Pinpoint the cell where the given text exists, returning its [X, Y] midpoint coordinate. 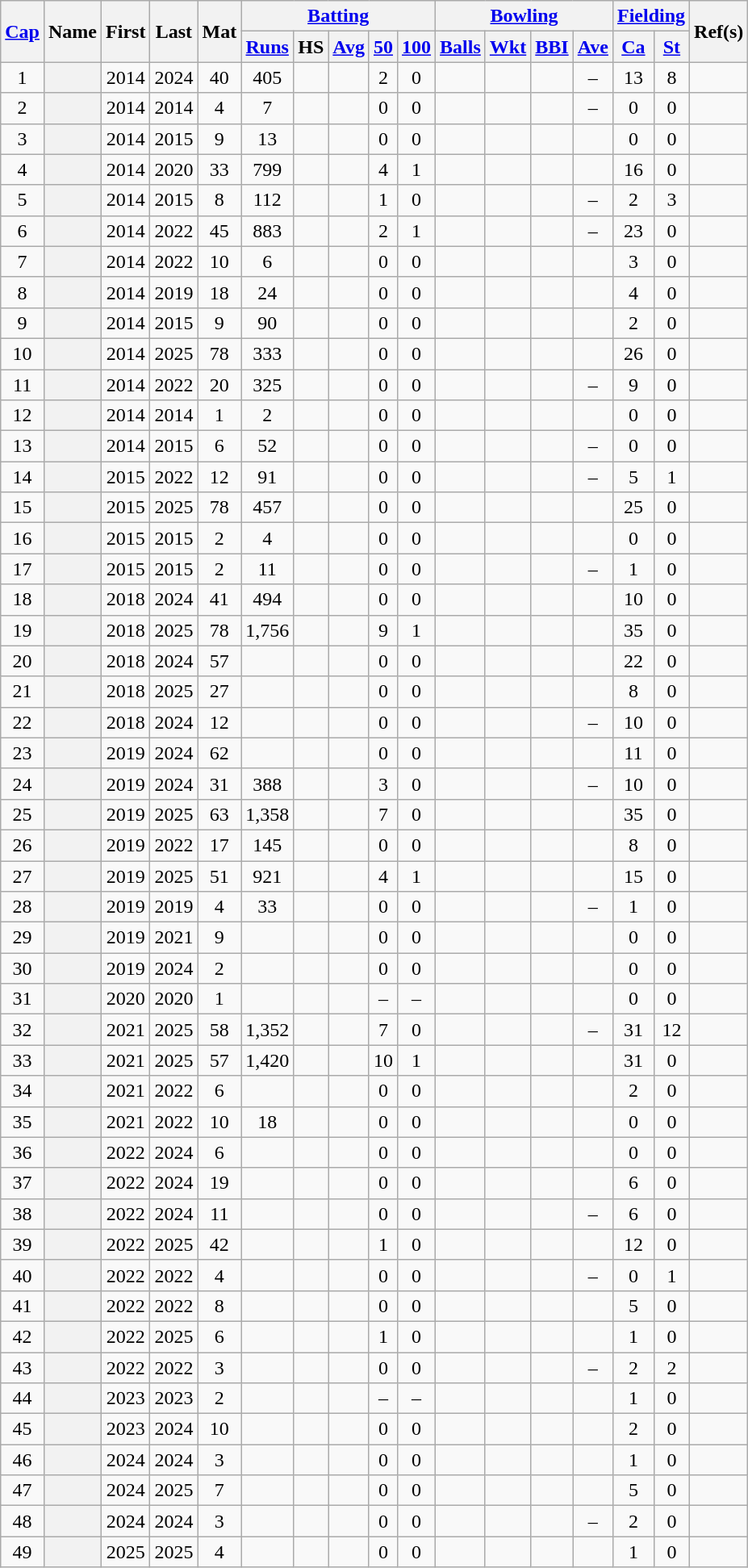
Runs [268, 47]
44 [23, 1399]
921 [268, 876]
1,352 [268, 1030]
Fielding [650, 16]
BBI [552, 47]
Balls [461, 47]
145 [268, 845]
14 [23, 477]
32 [23, 1030]
29 [23, 938]
49 [23, 1552]
494 [268, 600]
38 [23, 1214]
Last [174, 31]
112 [268, 200]
Ave [592, 47]
388 [268, 784]
Mat [219, 31]
HS [311, 47]
Name [73, 31]
Bowling [524, 16]
50 [382, 47]
46 [23, 1460]
34 [23, 1091]
Wkt [508, 47]
405 [268, 77]
100 [416, 47]
799 [268, 169]
Avg [349, 47]
Ca [633, 47]
1,358 [268, 814]
47 [23, 1491]
58 [219, 1030]
48 [23, 1521]
37 [23, 1183]
28 [23, 907]
63 [219, 814]
333 [268, 353]
52 [268, 446]
St [671, 47]
First [126, 31]
90 [268, 323]
1,420 [268, 1060]
62 [219, 753]
457 [268, 508]
883 [268, 231]
Batting [339, 16]
325 [268, 385]
36 [23, 1152]
51 [219, 876]
1,756 [268, 630]
Cap [23, 31]
39 [23, 1244]
43 [23, 1368]
21 [23, 692]
30 [23, 968]
91 [268, 477]
Ref(s) [719, 31]
